Capture the cell that displays the provided text and extract its (x, y) central coordinate. 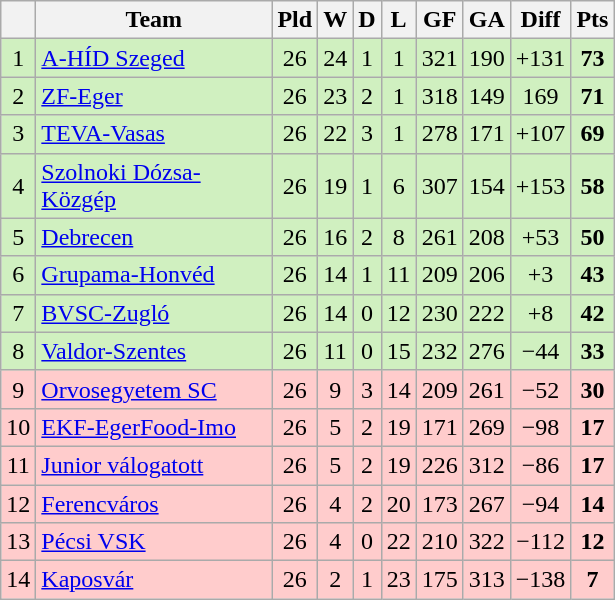
L (398, 20)
322 (486, 542)
190 (486, 58)
312 (486, 465)
GF (440, 20)
33 (592, 351)
GA (486, 20)
Pécsi VSK (154, 542)
Szolnoki Dózsa-Közgép (154, 186)
307 (440, 186)
10 (18, 427)
A-HÍD Szeged (154, 58)
206 (486, 275)
232 (440, 351)
−98 (540, 427)
313 (486, 580)
Grupama-Honvéd (154, 275)
W (336, 20)
ZF-Eger (154, 96)
Debrecen (154, 237)
73 (592, 58)
−44 (540, 351)
−112 (540, 542)
15 (398, 351)
71 (592, 96)
−138 (540, 580)
173 (440, 503)
Kaposvár (154, 580)
+153 (540, 186)
EKF-EgerFood-Imo (154, 427)
Valdor-Szentes (154, 351)
TEVA-Vasas (154, 134)
Pts (592, 20)
24 (336, 58)
210 (440, 542)
+53 (540, 237)
Ferencváros (154, 503)
Diff (540, 20)
208 (486, 237)
+8 (540, 313)
13 (18, 542)
169 (540, 96)
D (367, 20)
−86 (540, 465)
267 (486, 503)
20 (398, 503)
278 (440, 134)
269 (486, 427)
BVSC-Zugló (154, 313)
58 (592, 186)
276 (486, 351)
230 (440, 313)
222 (486, 313)
318 (440, 96)
175 (440, 580)
69 (592, 134)
43 (592, 275)
−52 (540, 389)
149 (486, 96)
Orvosegyetem SC (154, 389)
154 (486, 186)
+131 (540, 58)
30 (592, 389)
+107 (540, 134)
−94 (540, 503)
42 (592, 313)
16 (336, 237)
226 (440, 465)
50 (592, 237)
Team (154, 20)
321 (440, 58)
Pld (295, 20)
+3 (540, 275)
Junior válogatott (154, 465)
